From the cell containing the given text, extract its center point as (x, y) coordinate. 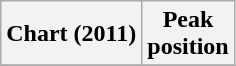
Chart (2011) (72, 34)
Peakposition (188, 34)
